From the cell containing the given text, extract its center point as [x, y] coordinate. 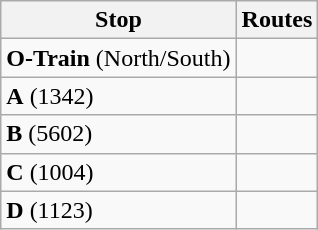
B (5602) [118, 134]
A (1342) [118, 96]
O-Train (North/South) [118, 58]
C (1004) [118, 172]
D (1123) [118, 210]
Stop [118, 20]
Routes [277, 20]
